Capture the cell that displays the provided text and extract its (X, Y) central coordinate. 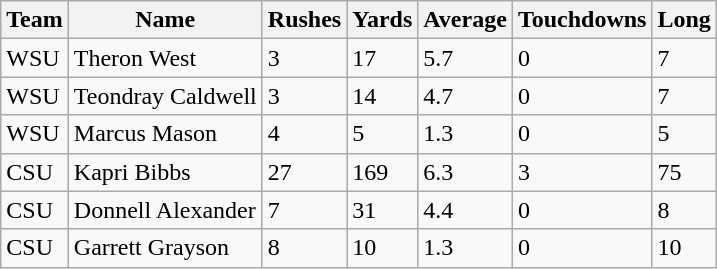
Long (684, 20)
Marcus Mason (165, 134)
Rushes (304, 20)
5.7 (466, 58)
27 (304, 172)
Theron West (165, 58)
Teondray Caldwell (165, 96)
4.7 (466, 96)
169 (382, 172)
Yards (382, 20)
Garrett Grayson (165, 248)
17 (382, 58)
Average (466, 20)
Team (35, 20)
75 (684, 172)
4.4 (466, 210)
Kapri Bibbs (165, 172)
14 (382, 96)
6.3 (466, 172)
4 (304, 134)
31 (382, 210)
Touchdowns (582, 20)
Name (165, 20)
Donnell Alexander (165, 210)
